Output the (x, y) coordinate of the center of the cell containing the given text.  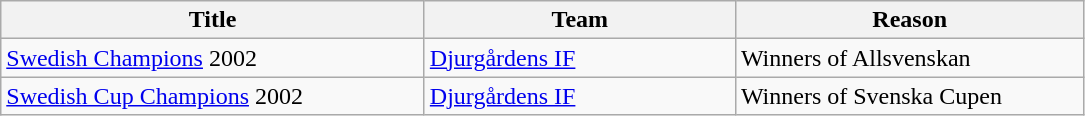
Swedish Cup Champions 2002 (213, 96)
Reason (910, 20)
Swedish Champions 2002 (213, 58)
Title (213, 20)
Winners of Allsvenskan (910, 58)
Team (580, 20)
Winners of Svenska Cupen (910, 96)
